Scan for the cell matching the given text and deliver its (X, Y) coordinate at center. 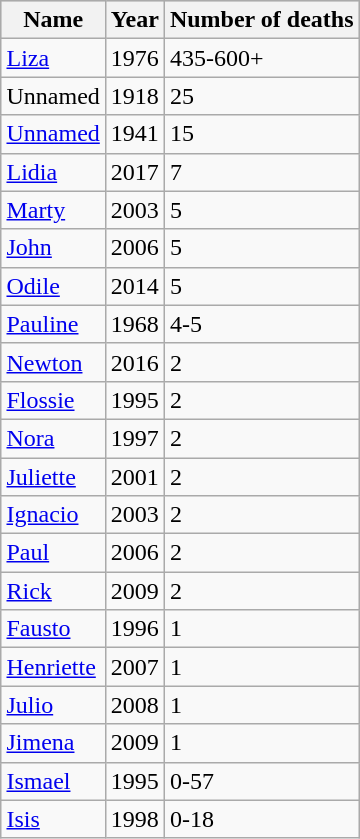
2017 (134, 172)
2016 (134, 362)
Odile (53, 286)
0-18 (262, 819)
1996 (134, 629)
1976 (134, 58)
2007 (134, 667)
Liza (53, 58)
4-5 (262, 324)
Marty (53, 210)
John (53, 248)
Lidia (53, 172)
Ismael (53, 781)
Jimena (53, 743)
Henriette (53, 667)
Pauline (53, 324)
Julio (53, 705)
1998 (134, 819)
25 (262, 96)
Newton (53, 362)
Name (53, 20)
Paul (53, 553)
0-57 (262, 781)
2008 (134, 705)
15 (262, 134)
Year (134, 20)
1968 (134, 324)
Ignacio (53, 515)
2014 (134, 286)
2001 (134, 477)
435-600+ (262, 58)
7 (262, 172)
Fausto (53, 629)
Nora (53, 438)
Flossie (53, 400)
Isis (53, 819)
1941 (134, 134)
Rick (53, 591)
1918 (134, 96)
Juliette (53, 477)
1997 (134, 438)
Number of deaths (262, 20)
